Determine the (X, Y) coordinate at the center of the cell enclosing the given text.  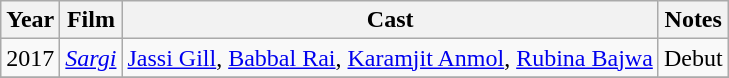
Year (30, 20)
Sargi (91, 58)
2017 (30, 58)
Jassi Gill, Babbal Rai, Karamjit Anmol, Rubina Bajwa (390, 58)
Film (91, 20)
Debut (693, 58)
Cast (390, 20)
Notes (693, 20)
